Provide the (X, Y) coordinate of the cell's center where the given text is located.  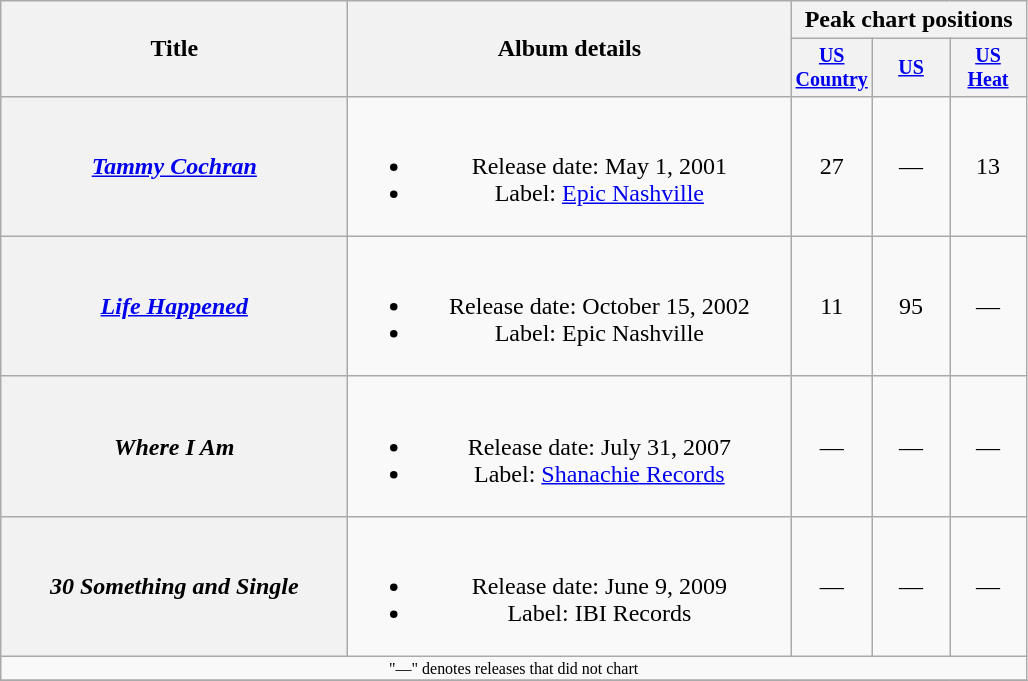
US Heat (988, 68)
US (912, 68)
Life Happened (174, 306)
Release date: June 9, 2009Label: IBI Records (570, 586)
Album details (570, 49)
Release date: October 15, 2002Label: Epic Nashville (570, 306)
Title (174, 49)
Where I Am (174, 446)
95 (912, 306)
30 Something and Single (174, 586)
13 (988, 166)
Release date: May 1, 2001Label: Epic Nashville (570, 166)
27 (832, 166)
"—" denotes releases that did not chart (514, 669)
Release date: July 31, 2007Label: Shanachie Records (570, 446)
Tammy Cochran (174, 166)
Peak chart positions (909, 20)
US Country (832, 68)
11 (832, 306)
